Locate the cell with the specified text and output its [x, y] center coordinate. 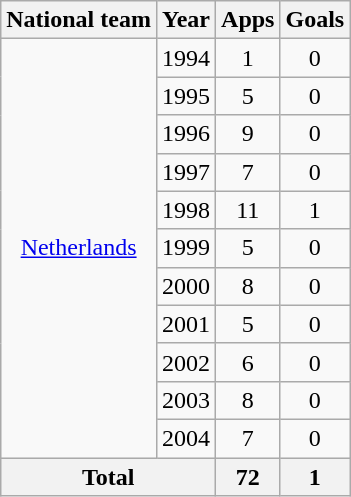
1998 [186, 210]
1994 [186, 58]
6 [248, 362]
Year [186, 20]
2002 [186, 362]
Total [108, 477]
2003 [186, 400]
72 [248, 477]
1995 [186, 96]
1997 [186, 172]
2001 [186, 324]
1996 [186, 134]
11 [248, 210]
2004 [186, 438]
National team [79, 20]
9 [248, 134]
2000 [186, 286]
1999 [186, 248]
Netherlands [79, 248]
Apps [248, 20]
Goals [315, 20]
